Find where the given text appears and provide that cell's center as (x, y) coordinate. 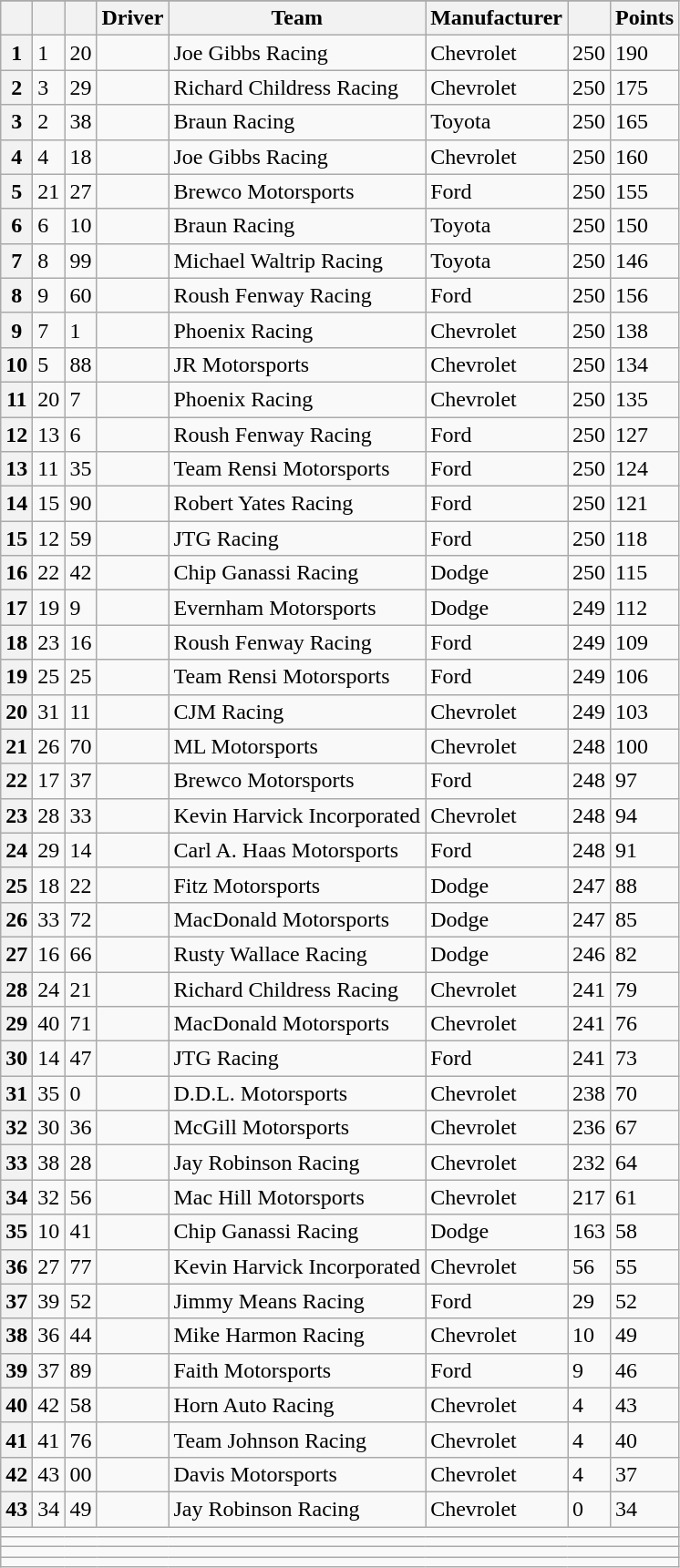
246 (589, 954)
66 (80, 954)
61 (645, 1197)
44 (80, 1336)
232 (589, 1163)
Mac Hill Motorsports (297, 1197)
Jimmy Means Racing (297, 1301)
55 (645, 1266)
118 (645, 538)
112 (645, 608)
238 (589, 1093)
115 (645, 573)
160 (645, 157)
60 (80, 295)
77 (80, 1266)
82 (645, 954)
ML Motorsports (297, 746)
47 (80, 1059)
JR Motorsports (297, 364)
73 (645, 1059)
134 (645, 364)
100 (645, 746)
156 (645, 295)
Horn Auto Racing (297, 1405)
190 (645, 53)
Team (297, 18)
79 (645, 989)
97 (645, 781)
D.D.L. Motorsports (297, 1093)
McGill Motorsports (297, 1128)
217 (589, 1197)
Fitz Motorsports (297, 885)
Manufacturer (497, 18)
163 (589, 1232)
64 (645, 1163)
Team Johnson Racing (297, 1440)
Evernham Motorsports (297, 608)
94 (645, 815)
135 (645, 399)
150 (645, 226)
46 (645, 1370)
124 (645, 469)
Points (645, 18)
Robert Yates Racing (297, 504)
85 (645, 919)
CJM Racing (297, 712)
106 (645, 677)
175 (645, 87)
138 (645, 330)
127 (645, 435)
90 (80, 504)
Carl A. Haas Motorsports (297, 850)
236 (589, 1128)
146 (645, 261)
71 (80, 1024)
Mike Harmon Racing (297, 1336)
72 (80, 919)
Faith Motorsports (297, 1370)
109 (645, 642)
Davis Motorsports (297, 1474)
155 (645, 191)
91 (645, 850)
Rusty Wallace Racing (297, 954)
103 (645, 712)
89 (80, 1370)
00 (80, 1474)
67 (645, 1128)
Driver (133, 18)
Michael Waltrip Racing (297, 261)
121 (645, 504)
59 (80, 538)
165 (645, 122)
99 (80, 261)
